Search for the cell housing the specified text and yield its [X, Y] center coordinate. 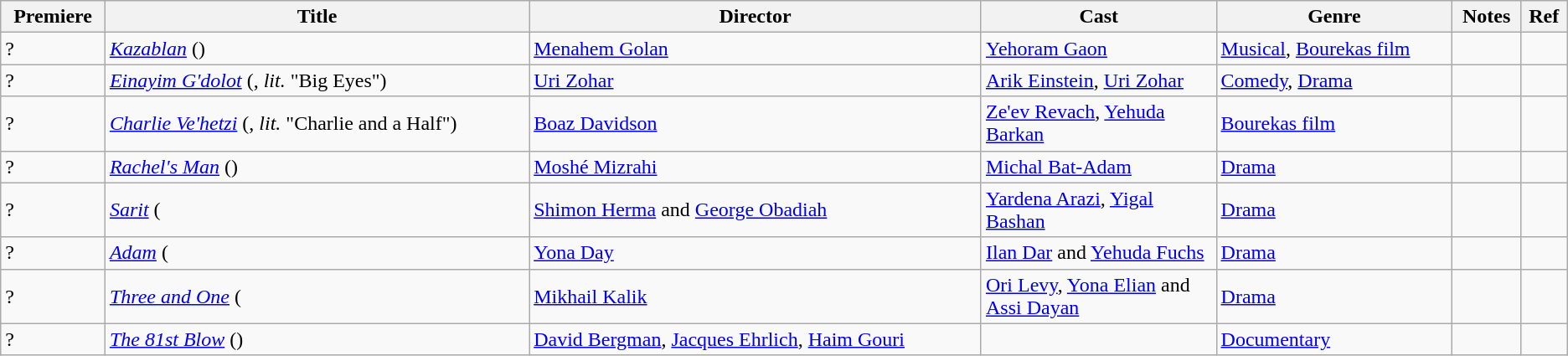
Sarit ( [317, 209]
The 81st Blow () [317, 339]
Title [317, 17]
Cast [1099, 17]
Yardena Arazi, Yigal Bashan [1099, 209]
Michal Bat-Adam [1099, 167]
Documentary [1334, 339]
Comedy, Drama [1334, 80]
Adam ( [317, 253]
Uri Zohar [756, 80]
Rachel's Man () [317, 167]
Ilan Dar and Yehuda Fuchs [1099, 253]
Mikhail Kalik [756, 297]
Yehoram Gaon [1099, 49]
Bourekas film [1334, 124]
Director [756, 17]
Shimon Herma and George Obadiah [756, 209]
Premiere [54, 17]
Arik Einstein, Uri Zohar [1099, 80]
Moshé Mizrahi [756, 167]
Ze'ev Revach, Yehuda Barkan [1099, 124]
Genre [1334, 17]
Ref [1544, 17]
David Bergman, Jacques Ehrlich, Haim Gouri [756, 339]
Three and One ( [317, 297]
Boaz Davidson [756, 124]
Musical, Bourekas film [1334, 49]
Menahem Golan [756, 49]
Notes [1486, 17]
Yona Day [756, 253]
Ori Levy, Yona Elian and Assi Dayan [1099, 297]
Einayim G'dolot (, lit. "Big Eyes") [317, 80]
Kazablan () [317, 49]
Charlie Ve'hetzi (, lit. "Charlie and a Half") [317, 124]
